Provide the (x, y) coordinate of the cell's center where the given text is located.  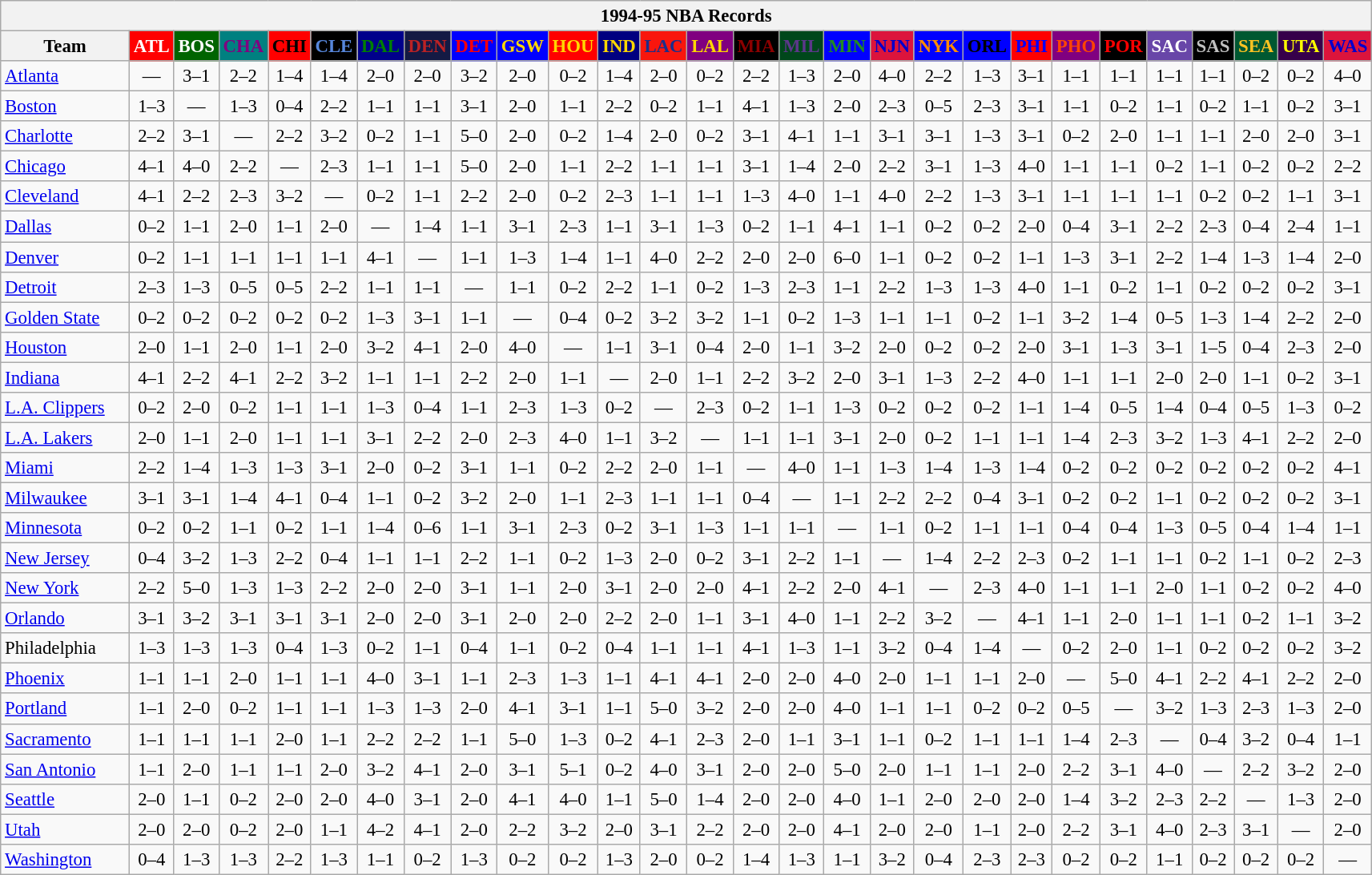
Team (66, 46)
UTA (1301, 46)
1–5 (1213, 347)
MIL (802, 46)
Milwaukee (66, 498)
New Jersey (66, 558)
New York (66, 588)
Dallas (66, 227)
San Antonio (66, 769)
Atlanta (66, 76)
PHI (1032, 46)
MIA (756, 46)
Orlando (66, 619)
Denver (66, 257)
1994-95 NBA Records (686, 16)
SEA (1256, 46)
Seattle (66, 799)
Phoenix (66, 679)
Golden State (66, 317)
4–2 (381, 829)
Cleveland (66, 196)
IND (619, 46)
SAS (1213, 46)
GSW (522, 46)
CHA (243, 46)
Indiana (66, 377)
Houston (66, 347)
0–6 (428, 528)
Minnesota (66, 528)
WAS (1348, 46)
L.A. Clippers (66, 408)
LAL (710, 46)
Charlotte (66, 136)
MIN (847, 46)
Chicago (66, 167)
ATL (151, 46)
POR (1123, 46)
HOU (573, 46)
DET (474, 46)
ORL (987, 46)
SAC (1169, 46)
CLE (333, 46)
6–0 (847, 257)
DAL (381, 46)
2–4 (1301, 227)
Portland (66, 709)
Philadelphia (66, 648)
DEN (428, 46)
Washington (66, 860)
PHO (1076, 46)
Utah (66, 829)
NYK (939, 46)
5–1 (573, 769)
CHI (289, 46)
L.A. Lakers (66, 437)
Boston (66, 107)
Miami (66, 468)
NJN (892, 46)
LAC (663, 46)
Detroit (66, 287)
Sacramento (66, 739)
BOS (196, 46)
